Scan for the cell matching the given text and deliver its [X, Y] coordinate at center. 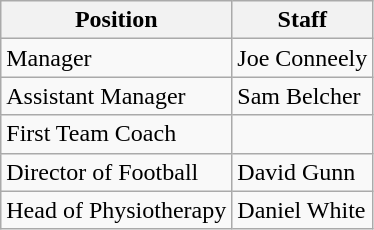
Sam Belcher [302, 96]
Daniel White [302, 210]
Assistant Manager [116, 96]
Manager [116, 58]
Staff [302, 20]
First Team Coach [116, 134]
Head of Physiotherapy [116, 210]
Director of Football [116, 172]
David Gunn [302, 172]
Joe Conneely [302, 58]
Position [116, 20]
